Find where the given text appears and provide that cell's center as (X, Y) coordinate. 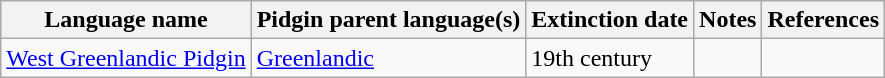
19th century (610, 58)
West Greenlandic Pidgin (126, 58)
Pidgin parent language(s) (388, 20)
References (824, 20)
Extinction date (610, 20)
Greenlandic (388, 58)
Notes (728, 20)
Language name (126, 20)
